From the cell containing the given text, extract its center point as [X, Y] coordinate. 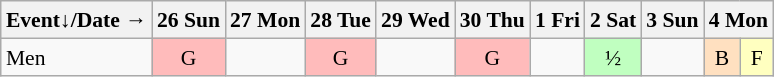
28 Tue [340, 20]
½ [613, 56]
26 Sun [188, 20]
2 Sat [613, 20]
30 Thu [492, 20]
F [756, 56]
Event↓/Date → [76, 20]
4 Mon [738, 20]
27 Mon [265, 20]
3 Sun [672, 20]
Men [76, 56]
B [722, 56]
29 Wed [416, 20]
1 Fri [558, 20]
